Identify which cell holds the provided text, then report its [X, Y] central coordinate. 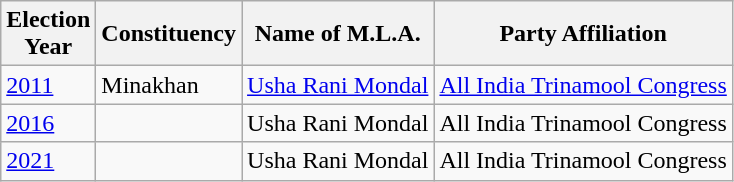
Name of M.L.A. [338, 34]
2011 [48, 85]
2016 [48, 123]
Constituency [169, 34]
Party Affiliation [583, 34]
2021 [48, 161]
Minakhan [169, 85]
Election Year [48, 34]
